Return [X, Y] of the center of cell containing provided text 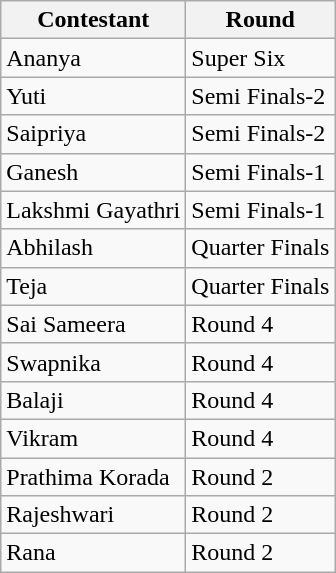
Lakshmi Gayathri [94, 210]
Vikram [94, 438]
Super Six [260, 58]
Teja [94, 286]
Ganesh [94, 172]
Round [260, 20]
Sai Sameera [94, 324]
Balaji [94, 400]
Prathima Korada [94, 477]
Yuti [94, 96]
Abhilash [94, 248]
Saipriya [94, 134]
Contestant [94, 20]
Rajeshwari [94, 515]
Swapnika [94, 362]
Rana [94, 553]
Ananya [94, 58]
